Pinpoint the cell where the given text exists, returning its (x, y) midpoint coordinate. 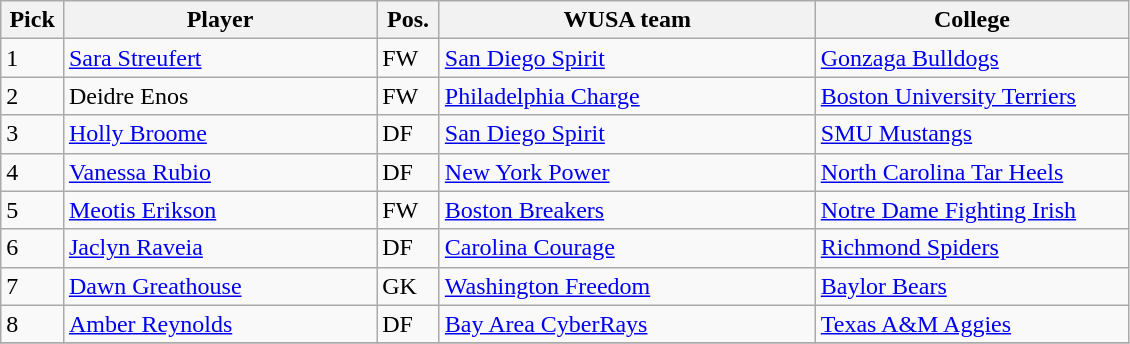
North Carolina Tar Heels (972, 172)
Baylor Bears (972, 286)
8 (32, 324)
Richmond Spiders (972, 248)
Carolina Courage (627, 248)
1 (32, 58)
5 (32, 210)
Jaclyn Raveia (220, 248)
3 (32, 134)
Meotis Erikson (220, 210)
Player (220, 20)
Boston University Terriers (972, 96)
Philadelphia Charge (627, 96)
2 (32, 96)
Bay Area CyberRays (627, 324)
New York Power (627, 172)
GK (408, 286)
College (972, 20)
Texas A&M Aggies (972, 324)
Deidre Enos (220, 96)
Gonzaga Bulldogs (972, 58)
Notre Dame Fighting Irish (972, 210)
Sara Streufert (220, 58)
Dawn Greathouse (220, 286)
Holly Broome (220, 134)
Amber Reynolds (220, 324)
Pick (32, 20)
SMU Mustangs (972, 134)
4 (32, 172)
Boston Breakers (627, 210)
Vanessa Rubio (220, 172)
WUSA team (627, 20)
Pos. (408, 20)
7 (32, 286)
Washington Freedom (627, 286)
6 (32, 248)
